Return the (X, Y) coordinate for the center point of the cell that contains the specified text.  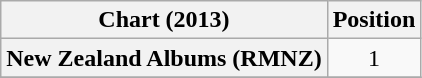
Position (374, 20)
1 (374, 58)
New Zealand Albums (RMNZ) (164, 58)
Chart (2013) (164, 20)
